For the text-containing cell, return its midpoint in (X, Y) coordinate format. 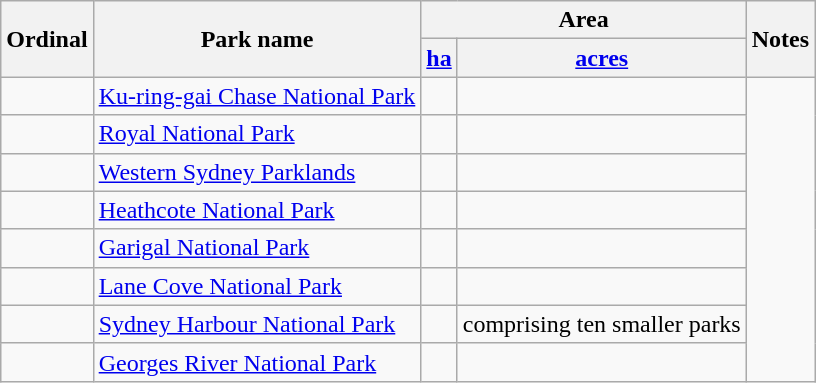
Western Sydney Parklands (257, 172)
ha (439, 58)
Ordinal (47, 39)
Ku-ring-gai Chase National Park (257, 96)
comprising ten smaller parks (602, 324)
Georges River National Park (257, 362)
Royal National Park (257, 134)
Area (584, 20)
Notes (780, 39)
Park name (257, 39)
acres (602, 58)
Garigal National Park (257, 248)
Heathcote National Park (257, 210)
Lane Cove National Park (257, 286)
Sydney Harbour National Park (257, 324)
